Return (X, Y) of the center of cell containing provided text 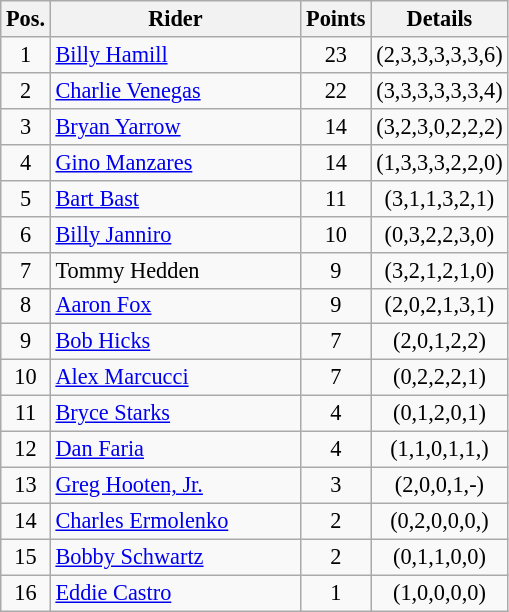
(0,2,0,0,0,) (440, 521)
Billy Hamill (175, 55)
(1,1,0,1,1,) (440, 450)
Alex Marcucci (175, 378)
Bobby Schwartz (175, 557)
8 (26, 306)
Bryce Starks (175, 414)
Bob Hicks (175, 342)
(3,2,1,2,1,0) (440, 270)
(0,2,2,2,1) (440, 378)
(3,3,3,3,3,3,4) (440, 90)
Eddie Castro (175, 593)
15 (26, 557)
22 (336, 90)
Billy Janniro (175, 234)
(2,3,3,3,3,3,6) (440, 55)
Aaron Fox (175, 306)
Tommy Hedden (175, 270)
(1,0,0,0,0) (440, 593)
(2,0,2,1,3,1) (440, 306)
6 (26, 234)
(3,1,1,3,2,1) (440, 198)
Bart Bast (175, 198)
Details (440, 19)
(3,2,3,0,2,2,2) (440, 126)
23 (336, 55)
(0,1,2,0,1) (440, 414)
Gino Manzares (175, 162)
Bryan Yarrow (175, 126)
(2,0,1,2,2) (440, 342)
Greg Hooten, Jr. (175, 485)
Rider (175, 19)
Charlie Venegas (175, 90)
(0,3,2,2,3,0) (440, 234)
Pos. (26, 19)
(2,0,0,1,-) (440, 485)
Charles Ermolenko (175, 521)
Dan Faria (175, 450)
16 (26, 593)
12 (26, 450)
13 (26, 485)
(1,3,3,3,2,2,0) (440, 162)
(0,1,1,0,0) (440, 557)
5 (26, 198)
Points (336, 19)
